Detect which cell encompasses the target text, then output its [x, y] center coordinate. 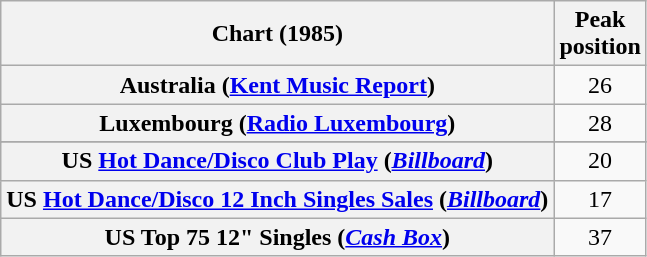
Luxembourg (Radio Luxembourg) [278, 123]
US Hot Dance/Disco Club Play (Billboard) [278, 161]
37 [600, 237]
28 [600, 123]
Australia (Kent Music Report) [278, 85]
17 [600, 199]
Chart (1985) [278, 34]
US Top 75 12" Singles (Cash Box) [278, 237]
US Hot Dance/Disco 12 Inch Singles Sales (Billboard) [278, 199]
26 [600, 85]
20 [600, 161]
Peakposition [600, 34]
